Output the [x, y] coordinate of the center of the cell containing the given text.  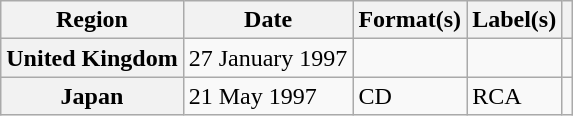
Region [92, 20]
Date [268, 20]
Japan [92, 96]
Label(s) [514, 20]
CD [410, 96]
Format(s) [410, 20]
RCA [514, 96]
27 January 1997 [268, 58]
United Kingdom [92, 58]
21 May 1997 [268, 96]
